Detect which cell encompasses the target text, then output its (x, y) center coordinate. 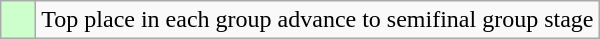
Top place in each group advance to semifinal group stage (318, 20)
